For the text-containing cell, return its midpoint in (x, y) coordinate format. 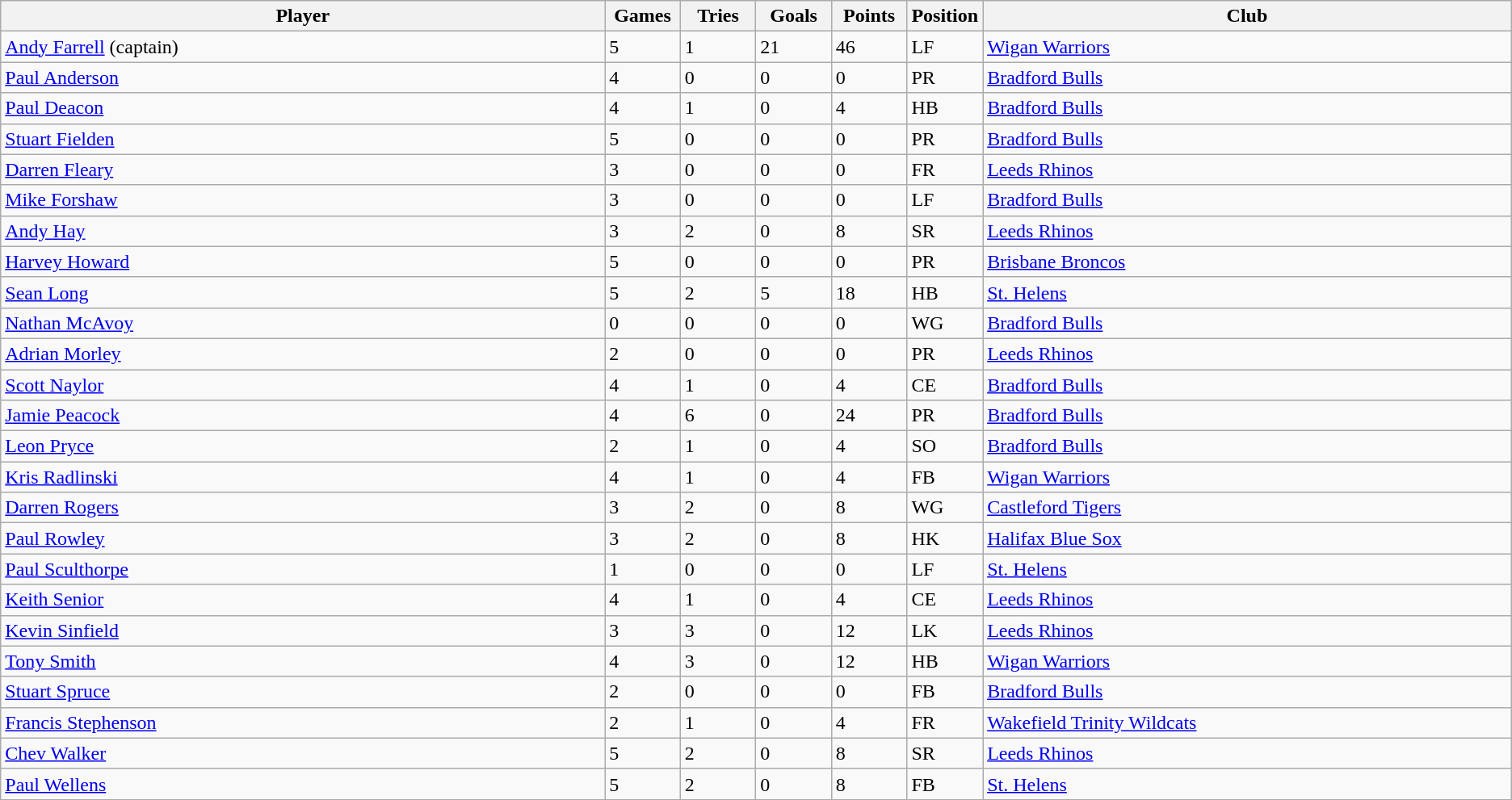
HK (945, 538)
Wakefield Trinity Wildcats (1247, 723)
Mike Forshaw (303, 200)
Andy Hay (303, 231)
Games (643, 16)
Darren Fleary (303, 170)
Darren Rogers (303, 508)
Castleford Tigers (1247, 508)
Points (869, 16)
Adrian Morley (303, 354)
46 (869, 47)
Harvey Howard (303, 262)
Chev Walker (303, 753)
Brisbane Broncos (1247, 262)
Francis Stephenson (303, 723)
Kevin Sinfield (303, 630)
Player (303, 16)
Paul Wellens (303, 784)
Tries (718, 16)
Kris Radlinski (303, 477)
Jamie Peacock (303, 416)
Sean Long (303, 292)
Paul Deacon (303, 108)
Goals (794, 16)
Andy Farrell (captain) (303, 47)
Stuart Fielden (303, 139)
Paul Anderson (303, 77)
18 (869, 292)
Leon Pryce (303, 446)
Keith Senior (303, 600)
Tony Smith (303, 661)
Stuart Spruce (303, 692)
LK (945, 630)
6 (718, 416)
21 (794, 47)
Nathan McAvoy (303, 323)
SO (945, 446)
24 (869, 416)
Position (945, 16)
Scott Naylor (303, 385)
Halifax Blue Sox (1247, 538)
Club (1247, 16)
Paul Sculthorpe (303, 569)
Paul Rowley (303, 538)
